Locate the cell with the specified text and output its (x, y) center coordinate. 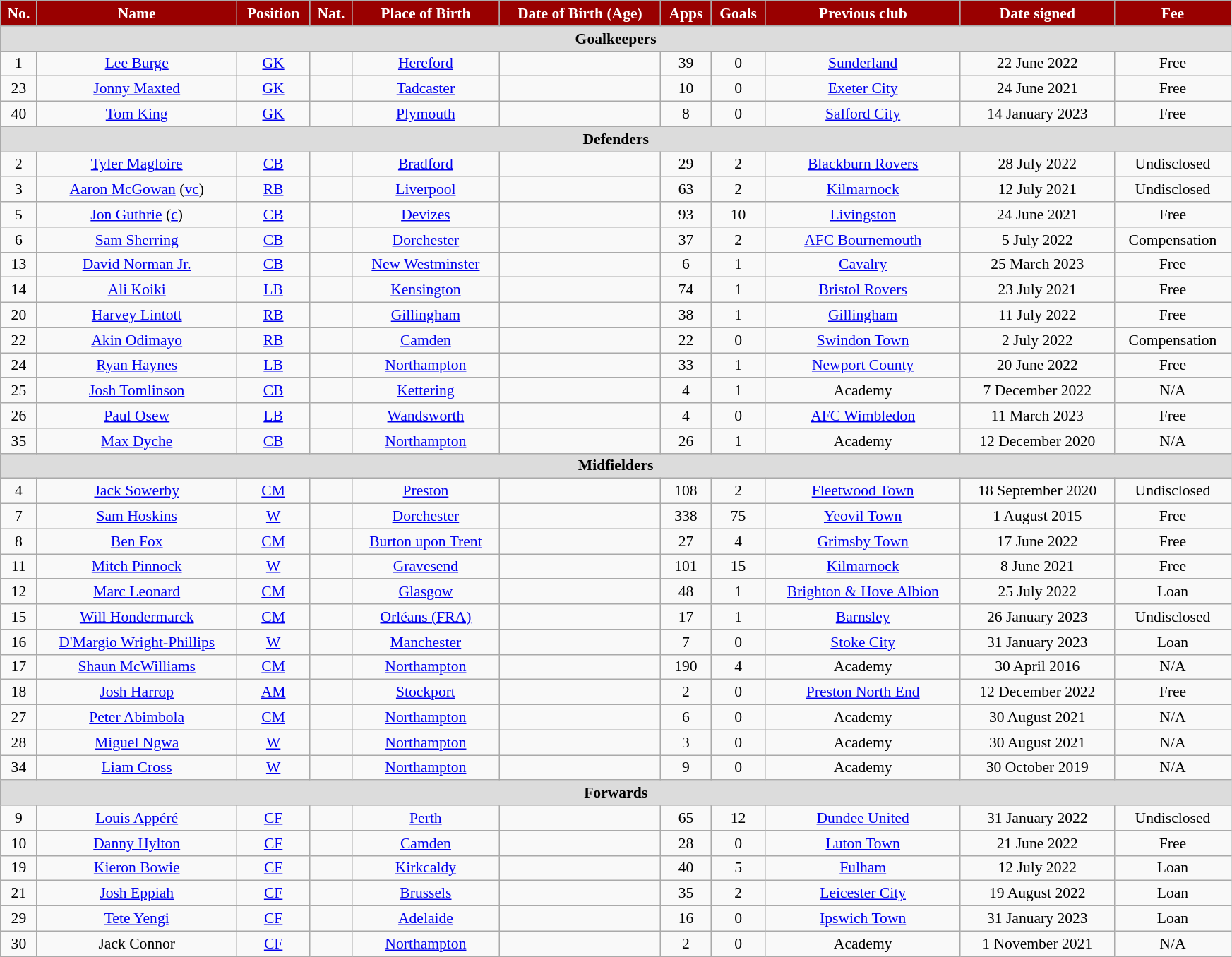
Leicester City (863, 893)
74 (686, 290)
19 (18, 868)
Fulham (863, 868)
Hereford (426, 64)
Tyler Magloire (137, 164)
Jack Connor (137, 944)
Kirkcaldy (426, 868)
5 July 2022 (1037, 240)
Perth (426, 818)
63 (686, 190)
21 (18, 893)
Blackburn Rovers (863, 164)
Cavalry (863, 265)
No. (18, 13)
1 August 2015 (1037, 517)
Swindon Town (863, 340)
Defenders (616, 139)
75 (738, 517)
12 July 2022 (1037, 868)
Livingston (863, 215)
108 (686, 491)
Kieron Bowie (137, 868)
8 June 2021 (1037, 567)
18 September 2020 (1037, 491)
30 (18, 944)
39 (686, 64)
Miguel Ngwa (137, 742)
Bristol Rovers (863, 290)
23 July 2021 (1037, 290)
Stoke City (863, 642)
Salford City (863, 114)
Lee Burge (137, 64)
Previous club (863, 13)
Sunderland (863, 64)
101 (686, 567)
12 December 2020 (1037, 441)
25 July 2022 (1037, 592)
Apps (686, 13)
Brussels (426, 893)
Ben Fox (137, 541)
Goals (738, 13)
19 August 2022 (1037, 893)
25 March 2023 (1037, 265)
Burton upon Trent (426, 541)
Will Hondermarck (137, 617)
Dundee United (863, 818)
New Westminster (426, 265)
30 April 2016 (1037, 667)
Tadcaster (426, 89)
Louis Appéré (137, 818)
Newport County (863, 366)
13 (18, 265)
Adelaide (426, 919)
1 November 2021 (1037, 944)
Ipswich Town (863, 919)
Liverpool (426, 190)
Wandsworth (426, 416)
Exeter City (863, 89)
AFC Wimbledon (863, 416)
21 June 2022 (1037, 843)
12 July 2021 (1037, 190)
Luton Town (863, 843)
Ali Koiki (137, 290)
Nat. (331, 13)
Josh Harrop (137, 692)
Yeovil Town (863, 517)
Manchester (426, 642)
Jonny Maxted (137, 89)
24 (18, 366)
Harvey Lintott (137, 315)
14 (18, 290)
Jon Guthrie (c) (137, 215)
34 (18, 768)
Gravesend (426, 567)
Grimsby Town (863, 541)
Max Dyche (137, 441)
Shaun McWilliams (137, 667)
22 June 2022 (1037, 64)
Fee (1172, 13)
93 (686, 215)
Peter Abimbola (137, 718)
26 January 2023 (1037, 617)
11 March 2023 (1037, 416)
Marc Leonard (137, 592)
Fleetwood Town (863, 491)
Josh Eppiah (137, 893)
Sam Hoskins (137, 517)
D'Margio Wright-Phillips (137, 642)
Brighton & Hove Albion (863, 592)
31 January 2022 (1037, 818)
48 (686, 592)
17 June 2022 (1037, 541)
Danny Hylton (137, 843)
Barnsley (863, 617)
Akin Odimayo (137, 340)
Aaron McGowan (vc) (137, 190)
18 (18, 692)
Tom King (137, 114)
Josh Tomlinson (137, 391)
25 (18, 391)
AFC Bournemouth (863, 240)
Devizes (426, 215)
Kensington (426, 290)
Goalkeepers (616, 39)
Mitch Pinnock (137, 567)
12 December 2022 (1037, 692)
30 October 2019 (1037, 768)
Bradford (426, 164)
Position (273, 13)
Date signed (1037, 13)
Name (137, 13)
190 (686, 667)
33 (686, 366)
2 July 2022 (1037, 340)
Date of Birth (Age) (580, 13)
7 December 2022 (1037, 391)
20 June 2022 (1037, 366)
Ryan Haynes (137, 366)
37 (686, 240)
65 (686, 818)
David Norman Jr. (137, 265)
11 July 2022 (1037, 315)
Preston North End (863, 692)
Place of Birth (426, 13)
Preston (426, 491)
Sam Sherring (137, 240)
Stockport (426, 692)
Liam Cross (137, 768)
Forwards (616, 793)
Kettering (426, 391)
Orléans (FRA) (426, 617)
Tete Yengi (137, 919)
14 January 2023 (1037, 114)
20 (18, 315)
Plymouth (426, 114)
Jack Sowerby (137, 491)
11 (18, 567)
38 (686, 315)
28 July 2022 (1037, 164)
338 (686, 517)
23 (18, 89)
Glasgow (426, 592)
Paul Osew (137, 416)
Midfielders (616, 466)
AM (273, 692)
